Find where the given text appears and provide that cell's center as [X, Y] coordinate. 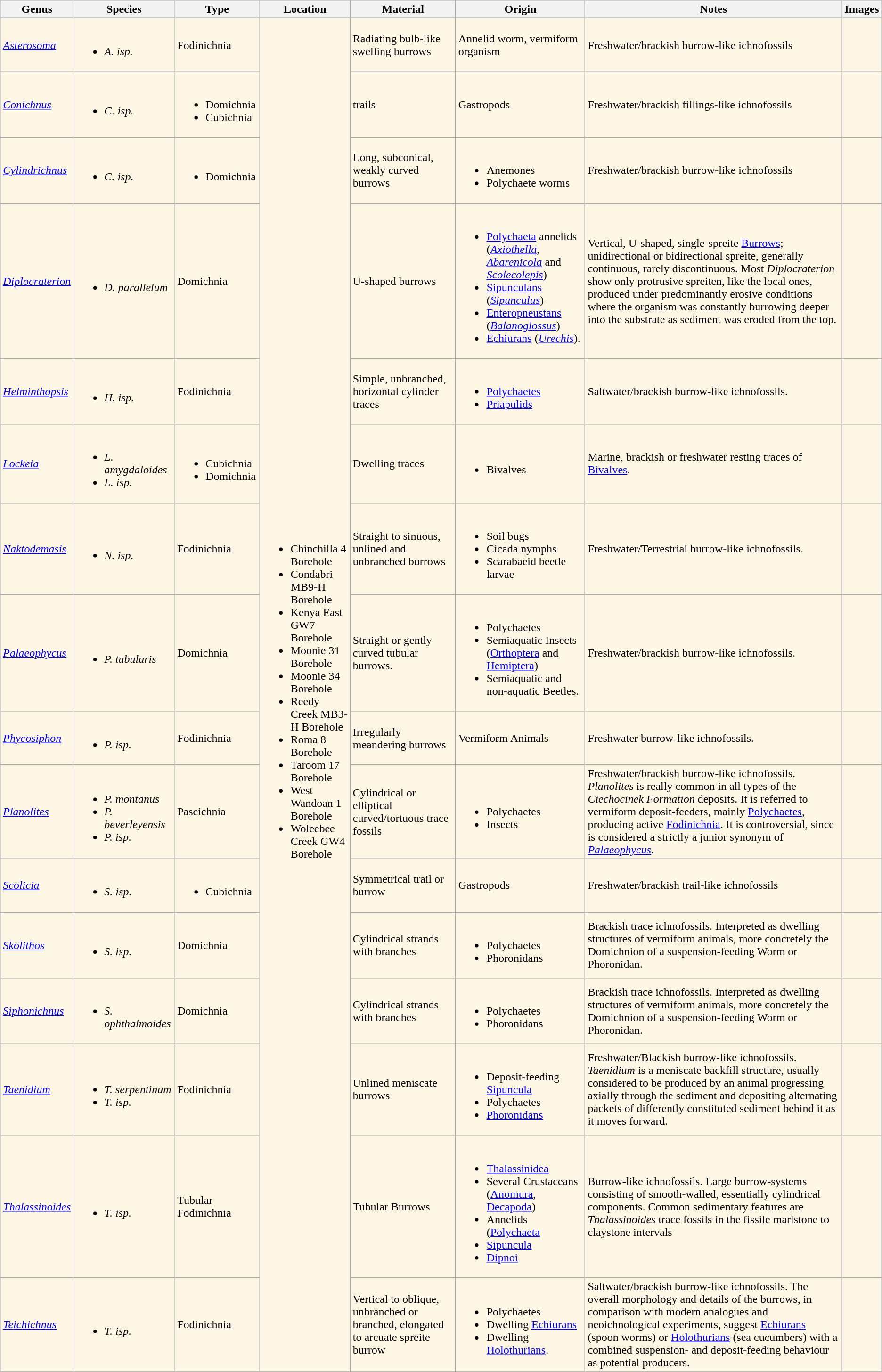
Vertical to oblique, unbranched or branched, elongated to arcuate spreite burrow [403, 1325]
Thalassinoides [37, 1207]
PolychaetesInsects [520, 812]
CubichniaDomichnia [218, 463]
Freshwater/brackish fillings-like ichnofossils [713, 105]
DomichniaCubichnia [218, 105]
Genus [37, 9]
Skolithos [37, 945]
Diplocraterion [37, 281]
Deposit-feeding SipunculaPolychaetesPhoronidans [520, 1090]
Helminthopsis [37, 391]
PolychaetesPriapulids [520, 391]
Saltwater/brackish burrow-like ichnofossils. [713, 391]
AnemonesPolychaete worms [520, 170]
P. tubularis [124, 653]
Teichichnus [37, 1325]
Freshwater/brackish trail-like ichnofossils [713, 885]
Cylindrical or elliptical curved/tortuous trace fossils [403, 812]
Asterosoma [37, 45]
Pascichnia [218, 812]
A. isp. [124, 45]
Straight or gently curved tubular burrows. [403, 653]
D. parallelum [124, 281]
Irregularly meandering burrows [403, 738]
P. montanusP. beverleyensisP. isp. [124, 812]
PolychaetesDwelling EchiuransDwelling Holothurians. [520, 1325]
Simple, unbranched, horizontal cylinder traces [403, 391]
Tubular Burrows [403, 1207]
Cubichnia [218, 885]
Conichnus [37, 105]
ThalassinideaSeveral Crustaceans (Anomura, Decapoda)Annelids (PolychaetaSipunculaDipnoi [520, 1207]
Scolicia [37, 885]
Material [403, 9]
Notes [713, 9]
Species [124, 9]
Freshwater burrow-like ichnofossils. [713, 738]
Phycosiphon [37, 738]
Lockeia [37, 463]
S. ophthalmoides [124, 1011]
Freshwater/Terrestrial burrow-like ichnofossils. [713, 549]
Polychaeta annelids (Axiothella, Abarenicola and Scolecolepis)Sipunculans (Sipunculus)Enteropneustans (Balanoglossus)Echiurans (Urechis). [520, 281]
trails [403, 105]
Unlined meniscate burrows [403, 1090]
Radiating bulb-like swelling burrows [403, 45]
Tubular Fodinichnia [218, 1207]
Symmetrical trail or burrow [403, 885]
Taenidium [37, 1090]
Siphonichnus [37, 1011]
N. isp. [124, 549]
H. isp. [124, 391]
Origin [520, 9]
PolychaetesSemiaquatic Insects (Orthoptera and Hemiptera)Semiaquatic and non-aquatic Beetles. [520, 653]
T. serpentinumT. isp. [124, 1090]
Type [218, 9]
Location [305, 9]
Planolites [37, 812]
Images [862, 9]
Annelid worm, vermiform organism [520, 45]
Palaeophycus [37, 653]
Dwelling traces [403, 463]
Marine, brackish or freshwater resting traces of Bivalves. [713, 463]
Soil bugsCicada nymphsScarabaeid beetle larvae [520, 549]
Vermiform Animals [520, 738]
Freshwater/brackish burrow-like ichnofossils. [713, 653]
L. amygdaloidesL. isp. [124, 463]
P. isp. [124, 738]
Naktodemasis [37, 549]
Cylindrichnus [37, 170]
Straight to sinuous, unlined and unbranched burrows [403, 549]
Long, subconical, weakly curved burrows [403, 170]
Bivalves [520, 463]
U-shaped burrows [403, 281]
